Determine the (X, Y) coordinate at the center of the cell enclosing the given text.  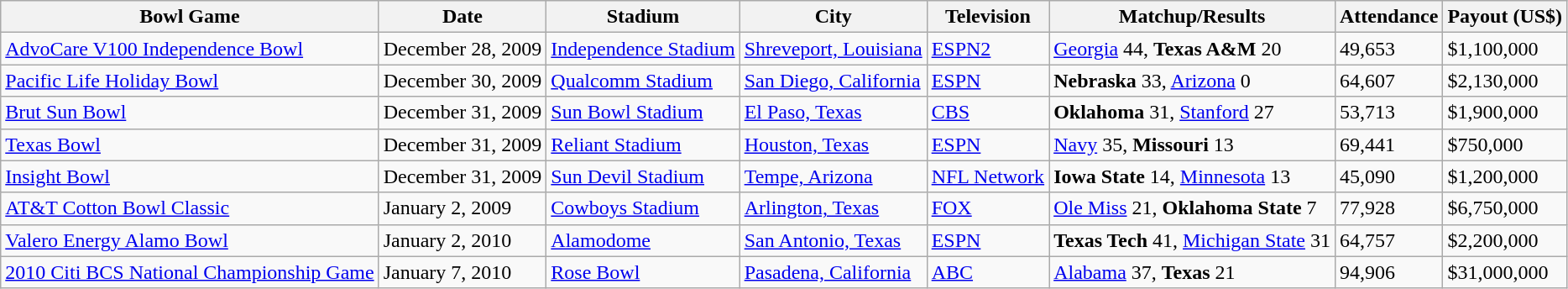
$2,130,000 (1505, 81)
$6,750,000 (1505, 208)
December 30, 2009 (463, 81)
City (833, 17)
Television (988, 17)
January 2, 2010 (463, 240)
77,928 (1388, 208)
45,090 (1388, 176)
Tempe, Arizona (833, 176)
AdvoCare V100 Independence Bowl (190, 49)
64,607 (1388, 81)
Rose Bowl (643, 272)
$1,100,000 (1505, 49)
Nebraska 33, Arizona 0 (1192, 81)
Valero Energy Alamo Bowl (190, 240)
Brut Sun Bowl (190, 113)
Alabama 37, Texas 21 (1192, 272)
NFL Network (988, 176)
49,653 (1388, 49)
Shreveport, Louisiana (833, 49)
$750,000 (1505, 144)
Cowboys Stadium (643, 208)
December 28, 2009 (463, 49)
Alamodome (643, 240)
Georgia 44, Texas A&M 20 (1192, 49)
2010 Citi BCS National Championship Game (190, 272)
53,713 (1388, 113)
Date (463, 17)
January 7, 2010 (463, 272)
$1,200,000 (1505, 176)
Pacific Life Holiday Bowl (190, 81)
$1,900,000 (1505, 113)
Bowl Game (190, 17)
ABC (988, 272)
69,441 (1388, 144)
Oklahoma 31, Stanford 27 (1192, 113)
Iowa State 14, Minnesota 13 (1192, 176)
$31,000,000 (1505, 272)
$2,200,000 (1505, 240)
Stadium (643, 17)
Texas Tech 41, Michigan State 31 (1192, 240)
ESPN2 (988, 49)
Payout (US$) (1505, 17)
San Diego, California (833, 81)
AT&T Cotton Bowl Classic (190, 208)
Independence Stadium (643, 49)
Reliant Stadium (643, 144)
CBS (988, 113)
San Antonio, Texas (833, 240)
94,906 (1388, 272)
Ole Miss 21, Oklahoma State 7 (1192, 208)
Qualcomm Stadium (643, 81)
January 2, 2009 (463, 208)
Sun Bowl Stadium (643, 113)
Matchup/Results (1192, 17)
El Paso, Texas (833, 113)
Texas Bowl (190, 144)
Houston, Texas (833, 144)
Navy 35, Missouri 13 (1192, 144)
Insight Bowl (190, 176)
FOX (988, 208)
Attendance (1388, 17)
Arlington, Texas (833, 208)
Pasadena, California (833, 272)
64,757 (1388, 240)
Sun Devil Stadium (643, 176)
